Return [X, Y] of the center of cell containing provided text 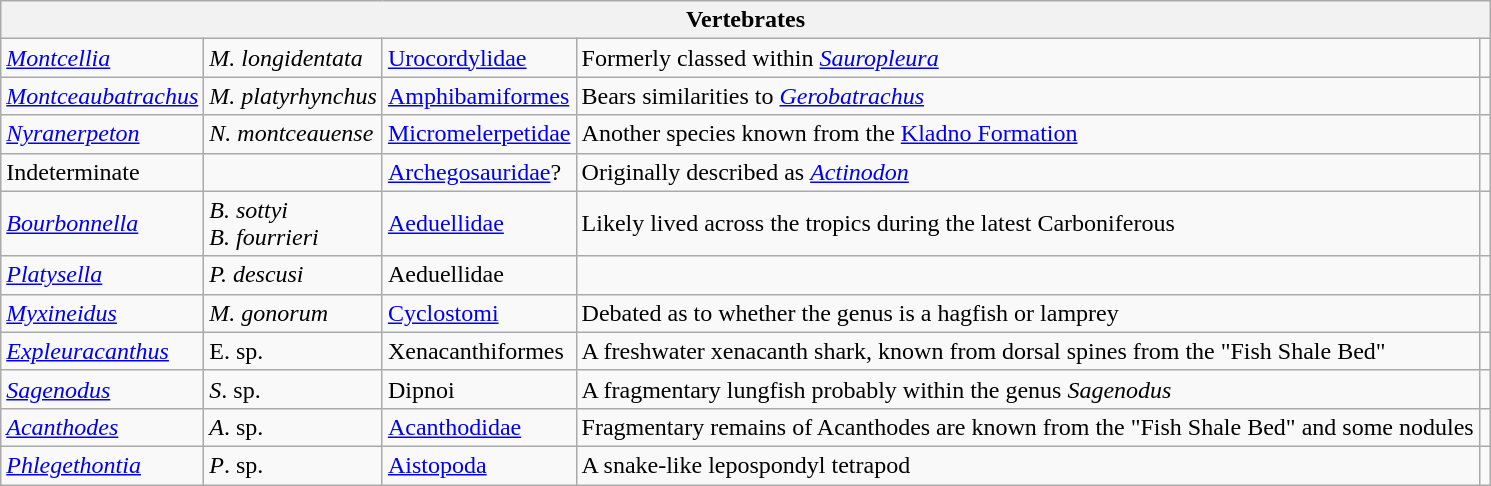
Amphibamiformes [479, 96]
Formerly classed within Sauropleura [1028, 58]
Aistopoda [479, 465]
Dipnoi [479, 389]
Platysella [102, 275]
Myxineidus [102, 313]
Sagenodus [102, 389]
Montcellia [102, 58]
Bears similarities to Gerobatrachus [1028, 96]
Xenacanthiformes [479, 351]
Micromelerpetidae [479, 134]
M. platyrhynchus [294, 96]
Vertebrates [746, 20]
A snake-like lepospondyl tetrapod [1028, 465]
P. sp. [294, 465]
Acanthodes [102, 427]
Likely lived across the tropics during the latest Carboniferous [1028, 224]
Urocordylidae [479, 58]
Archegosauridae? [479, 172]
Indeterminate [102, 172]
Bourbonnella [102, 224]
Cyclostomi [479, 313]
Acanthodidae [479, 427]
Nyranerpeton [102, 134]
A freshwater xenacanth shark, known from dorsal spines from the "Fish Shale Bed" [1028, 351]
N. montceauense [294, 134]
M. longidentata [294, 58]
Phlegethontia [102, 465]
A. sp. [294, 427]
Expleuracanthus [102, 351]
Another species known from the Kladno Formation [1028, 134]
M. gonorum [294, 313]
Montceaubatrachus [102, 96]
E. sp. [294, 351]
B. sottyiB. fourrieri [294, 224]
P. descusi [294, 275]
A fragmentary lungfish probably within the genus Sagenodus [1028, 389]
Fragmentary remains of Acanthodes are known from the "Fish Shale Bed" and some nodules [1028, 427]
S. sp. [294, 389]
Originally described as Actinodon [1028, 172]
Debated as to whether the genus is a hagfish or lamprey [1028, 313]
